Pinpoint the cell where the given text exists, returning its (X, Y) midpoint coordinate. 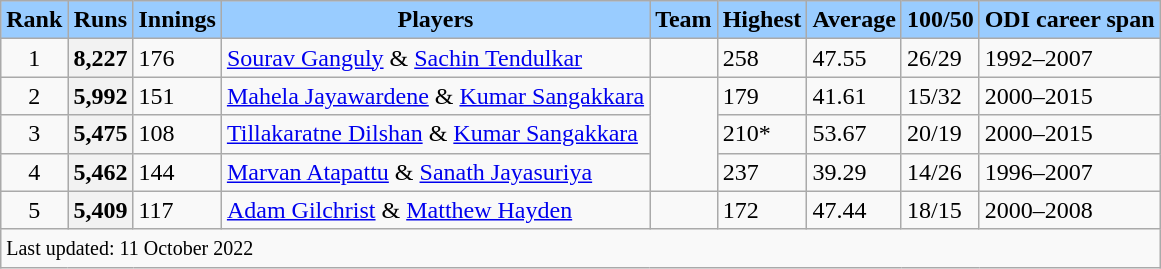
5,992 (100, 96)
20/19 (940, 134)
5 (34, 210)
Innings (177, 20)
237 (762, 172)
4 (34, 172)
41.61 (854, 96)
3 (34, 134)
176 (177, 58)
179 (762, 96)
Tillakaratne Dilshan & Kumar Sangakkara (435, 134)
1996–2007 (1070, 172)
39.29 (854, 172)
1 (34, 58)
14/26 (940, 172)
5,475 (100, 134)
Average (854, 20)
151 (177, 96)
Last updated: 11 October 2022 (580, 248)
108 (177, 134)
47.55 (854, 58)
15/32 (940, 96)
53.67 (854, 134)
100/50 (940, 20)
2000–2008 (1070, 210)
Adam Gilchrist & Matthew Hayden (435, 210)
8,227 (100, 58)
Sourav Ganguly & Sachin Tendulkar (435, 58)
Mahela Jayawardene & Kumar Sangakkara (435, 96)
18/15 (940, 210)
2 (34, 96)
117 (177, 210)
Highest (762, 20)
ODI career span (1070, 20)
172 (762, 210)
144 (177, 172)
Team (684, 20)
5,409 (100, 210)
Players (435, 20)
258 (762, 58)
5,462 (100, 172)
210* (762, 134)
26/29 (940, 58)
47.44 (854, 210)
Runs (100, 20)
Rank (34, 20)
1992–2007 (1070, 58)
Marvan Atapattu & Sanath Jayasuriya (435, 172)
